Output the [x, y] coordinate of the center of the cell containing the given text.  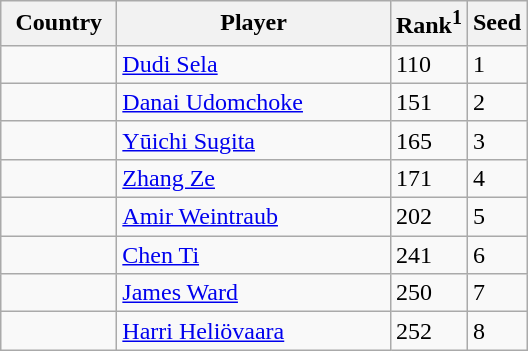
4 [496, 178]
250 [428, 293]
110 [428, 64]
7 [496, 293]
165 [428, 140]
6 [496, 255]
Country [59, 24]
Zhang Ze [254, 178]
Chen Ti [254, 255]
2 [496, 102]
202 [428, 217]
Danai Udomchoke [254, 102]
Player [254, 24]
Amir Weintraub [254, 217]
3 [496, 140]
1 [496, 64]
151 [428, 102]
Seed [496, 24]
5 [496, 217]
241 [428, 255]
Rank1 [428, 24]
Yūichi Sugita [254, 140]
8 [496, 331]
Harri Heliövaara [254, 331]
Dudi Sela [254, 64]
171 [428, 178]
252 [428, 331]
James Ward [254, 293]
